Find where the given text appears and provide that cell's center as [x, y] coordinate. 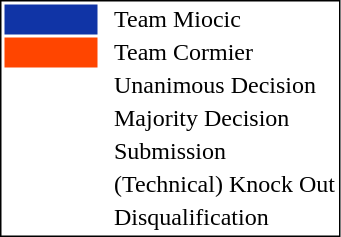
Submission [224, 151]
Unanimous Decision [224, 85]
Disqualification [224, 217]
Majority Decision [224, 119]
Team Cormier [224, 53]
(Technical) Knock Out [224, 185]
Team Miocic [224, 19]
